Identify which cell holds the provided text, then report its [x, y] central coordinate. 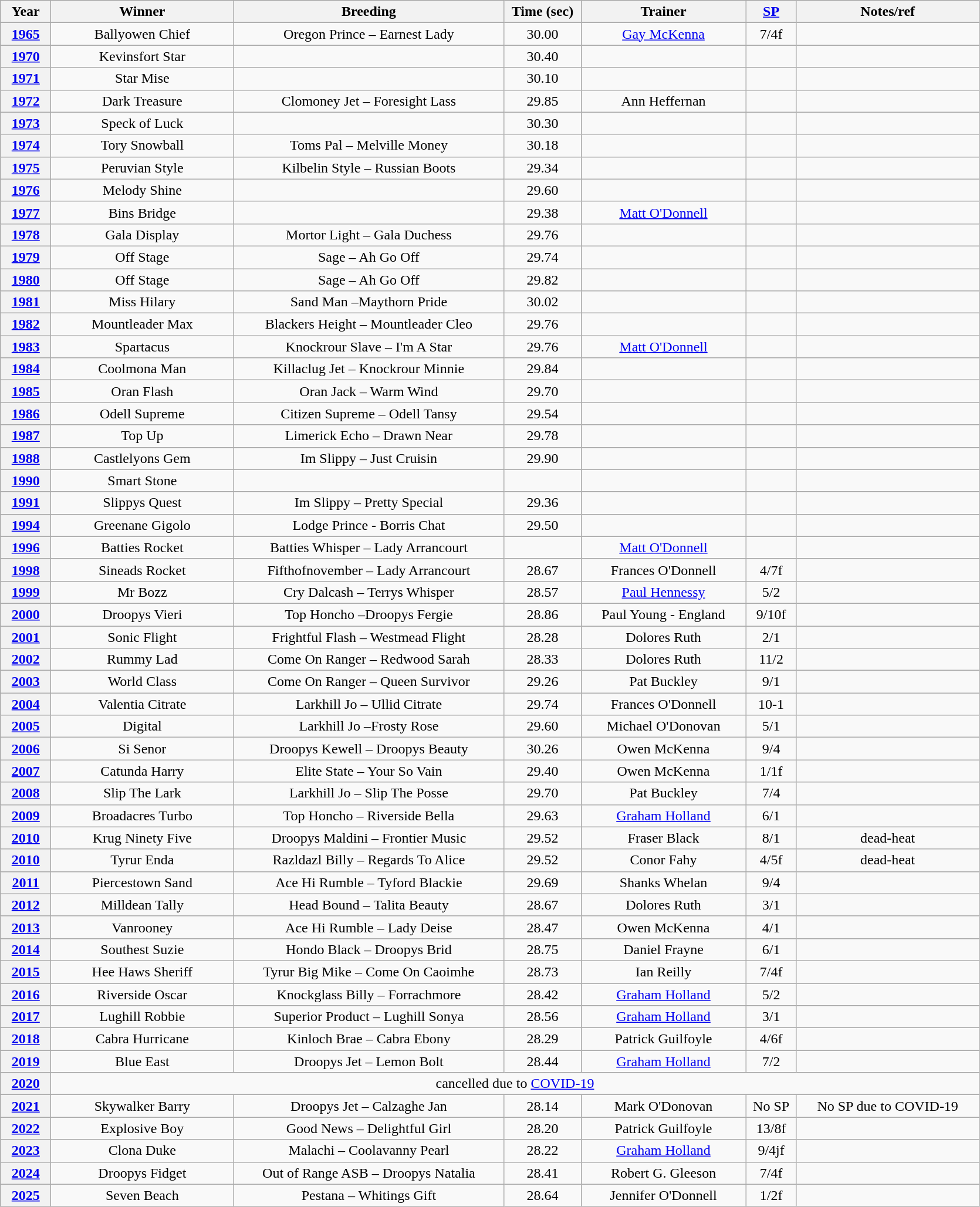
Oran Flash [142, 391]
28.42 [542, 995]
30.00 [542, 34]
1/2f [771, 1195]
2024 [26, 1173]
Breeding [369, 12]
Citizen Supreme – Odell Tansy [369, 414]
8/1 [771, 838]
Sand Man –Maythorn Pride [369, 302]
29.63 [542, 816]
1991 [26, 503]
2011 [26, 883]
Come On Ranger – Queen Survivor [369, 682]
Frightful Flash – Westmead Flight [369, 637]
1979 [26, 257]
Ian Reilly [663, 972]
Rummy Lad [142, 660]
4/5f [771, 860]
Skywalker Barry [142, 1106]
Larkhill Jo – Ullid Citrate [369, 704]
1999 [26, 592]
Kinloch Brae – Cabra Ebony [369, 1039]
9/1 [771, 682]
Fifthofnovember – Lady Arrancourt [369, 570]
Smart Stone [142, 481]
Notes/ref [887, 12]
2001 [26, 637]
Knockrour Slave – I'm A Star [369, 347]
7/2 [771, 1061]
1972 [26, 101]
Year [26, 12]
2012 [26, 905]
Blue East [142, 1061]
29.90 [542, 458]
2023 [26, 1151]
Good News – Delightful Girl [369, 1128]
Bins Bridge [142, 212]
Dark Treasure [142, 101]
Ballyowen Chief [142, 34]
Mark O'Donovan [663, 1106]
Digital [142, 726]
Top Honcho – Riverside Bella [369, 816]
29.85 [542, 101]
Vanrooney [142, 927]
Paul Young - England [663, 614]
Larkhill Jo – Slip The Posse [369, 793]
Speck of Luck [142, 123]
1984 [26, 369]
2/1 [771, 637]
7/4 [771, 793]
28.20 [542, 1128]
Im Slippy – Pretty Special [369, 503]
28.73 [542, 972]
Winner [142, 12]
2020 [26, 1084]
Melody Shine [142, 190]
Seven Beach [142, 1195]
29.34 [542, 168]
Blackers Height – Mountleader Cleo [369, 324]
2015 [26, 972]
2006 [26, 749]
Time (sec) [542, 12]
Toms Pal – Melville Money [369, 146]
Mortor Light – Gala Duchess [369, 235]
1977 [26, 212]
Explosive Boy [142, 1128]
9/10f [771, 614]
28.56 [542, 1017]
30.30 [542, 123]
Jennifer O'Donnell [663, 1195]
Slippys Quest [142, 503]
4/1 [771, 927]
Gala Display [142, 235]
2005 [26, 726]
2025 [26, 1195]
28.44 [542, 1061]
Spartacus [142, 347]
1981 [26, 302]
1975 [26, 168]
9/4jf [771, 1151]
1978 [26, 235]
1985 [26, 391]
2019 [26, 1061]
2002 [26, 660]
1988 [26, 458]
1982 [26, 324]
Si Senor [142, 749]
Pestana – Whitings Gift [369, 1195]
Cabra Hurricane [142, 1039]
29.82 [542, 280]
Come On Ranger – Redwood Sarah [369, 660]
Killaclug Jet – Knockrour Minnie [369, 369]
Droopys Maldini – Frontier Music [369, 838]
1990 [26, 481]
28.33 [542, 660]
Tyrur Big Mike – Come On Caoimhe [369, 972]
Catunda Harry [142, 771]
2007 [26, 771]
Michael O'Donovan [663, 726]
2013 [26, 927]
2000 [26, 614]
Clomoney Jet – Foresight Lass [369, 101]
1965 [26, 34]
Droopys Jet – Lemon Bolt [369, 1061]
Tory Snowball [142, 146]
Shanks Whelan [663, 883]
Kevinsfort Star [142, 56]
29.54 [542, 414]
2021 [26, 1106]
Superior Product – Lughill Sonya [369, 1017]
Broadacres Turbo [142, 816]
1/1f [771, 771]
13/8f [771, 1128]
1974 [26, 146]
Hondo Black – Droopys Brid [369, 949]
Lodge Prince - Borris Chat [369, 525]
29.36 [542, 503]
Robert G. Gleeson [663, 1173]
No SP due to COVID-19 [887, 1106]
4/6f [771, 1039]
Cry Dalcash – Terrys Whisper [369, 592]
Milldean Tally [142, 905]
28.57 [542, 592]
Miss Hilary [142, 302]
Ace Hi Rumble – Lady Deise [369, 927]
30.40 [542, 56]
Paul Hennessy [663, 592]
No SP [771, 1106]
1983 [26, 347]
28.64 [542, 1195]
29.69 [542, 883]
Riverside Oscar [142, 995]
1986 [26, 414]
Top Honcho –Droopys Fergie [369, 614]
30.10 [542, 79]
World Class [142, 682]
28.41 [542, 1173]
11/2 [771, 660]
30.26 [542, 749]
1970 [26, 56]
1994 [26, 525]
Peruvian Style [142, 168]
Odell Supreme [142, 414]
28.29 [542, 1039]
29.50 [542, 525]
Greenane Gigolo [142, 525]
Ann Heffernan [663, 101]
Daniel Frayne [663, 949]
28.86 [542, 614]
Clona Duke [142, 1151]
2009 [26, 816]
2016 [26, 995]
2017 [26, 1017]
29.78 [542, 436]
Oran Jack – Warm Wind [369, 391]
Droopys Jet – Calzaghe Jan [369, 1106]
Oregon Prince – Earnest Lady [369, 34]
Batties Whisper – Lady Arrancourt [369, 547]
Ace Hi Rumble – Tyford Blackie [369, 883]
1971 [26, 79]
28.22 [542, 1151]
Hee Haws Sheriff [142, 972]
29.84 [542, 369]
Razldazl Billy – Regards To Alice [369, 860]
Conor Fahy [663, 860]
Malachi – Coolavanny Pearl [369, 1151]
30.02 [542, 302]
Batties Rocket [142, 547]
1973 [26, 123]
Tyrur Enda [142, 860]
Coolmona Man [142, 369]
Kilbelin Style – Russian Boots [369, 168]
Lughill Robbie [142, 1017]
Star Mise [142, 79]
Mr Bozz [142, 592]
2018 [26, 1039]
cancelled due to COVID-19 [515, 1084]
Droopys Vieri [142, 614]
Castlelyons Gem [142, 458]
2008 [26, 793]
Gay McKenna [663, 34]
29.38 [542, 212]
Droopys Fidget [142, 1173]
28.28 [542, 637]
28.14 [542, 1106]
Head Bound – Talita Beauty [369, 905]
Droopys Kewell – Droopys Beauty [369, 749]
Sineads Rocket [142, 570]
2004 [26, 704]
Out of Range ASB – Droopys Natalia [369, 1173]
Larkhill Jo –Frosty Rose [369, 726]
Valentia Citrate [142, 704]
2003 [26, 682]
Southest Suzie [142, 949]
Knockglass Billy – Forrachmore [369, 995]
1976 [26, 190]
30.18 [542, 146]
1987 [26, 436]
Elite State – Your So Vain [369, 771]
Limerick Echo – Drawn Near [369, 436]
28.47 [542, 927]
Top Up [142, 436]
Krug Ninety Five [142, 838]
28.75 [542, 949]
1996 [26, 547]
Piercestown Sand [142, 883]
Trainer [663, 12]
10-1 [771, 704]
5/1 [771, 726]
4/7f [771, 570]
2014 [26, 949]
29.40 [542, 771]
29.26 [542, 682]
2022 [26, 1128]
Im Slippy – Just Cruisin [369, 458]
Slip The Lark [142, 793]
SP [771, 12]
1980 [26, 280]
Mountleader Max [142, 324]
Sonic Flight [142, 637]
Fraser Black [663, 838]
1998 [26, 570]
